For the text-containing cell, return its midpoint in (x, y) coordinate format. 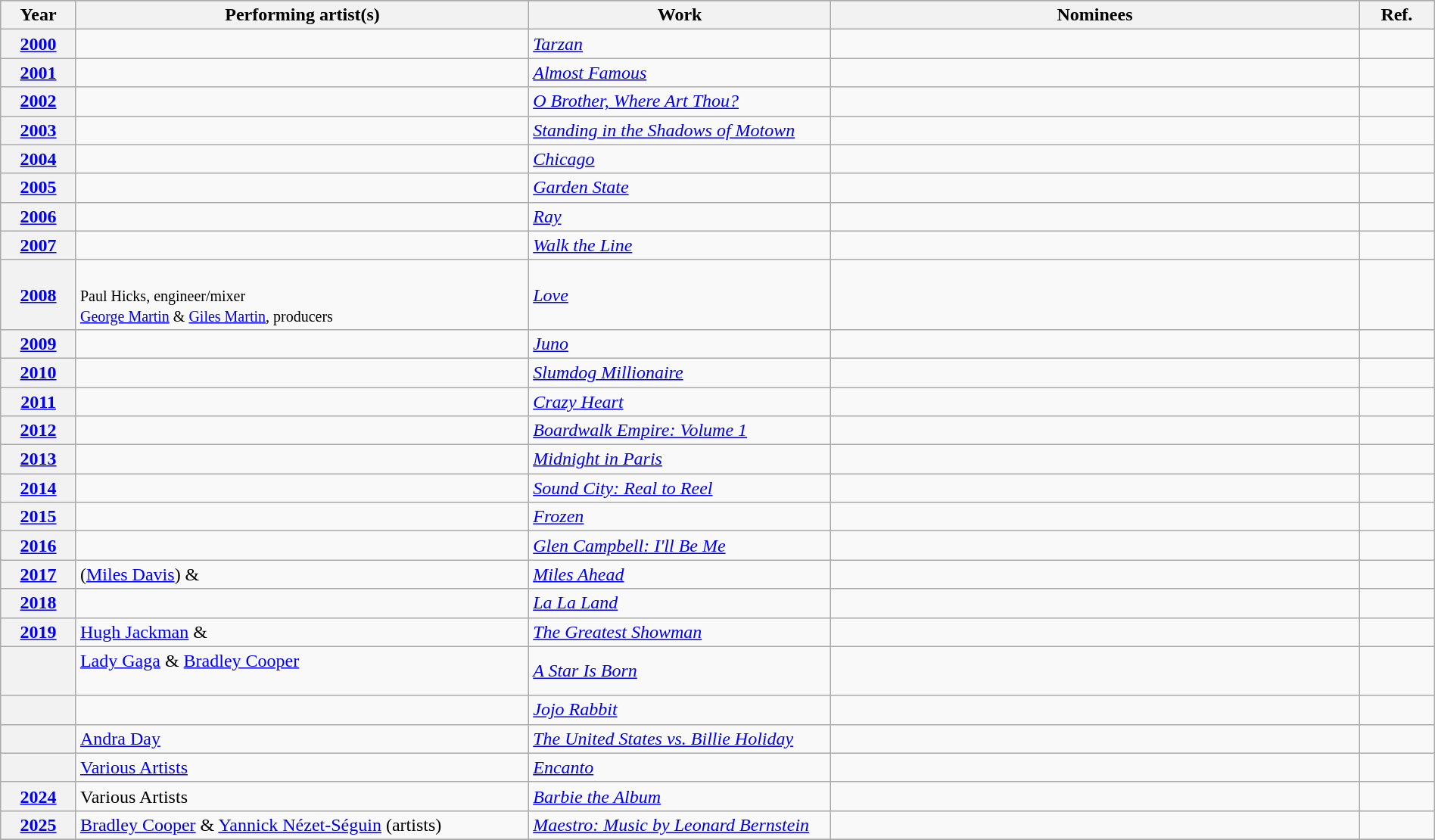
(Miles Davis) & (302, 574)
2000 (39, 44)
Walk the Line (680, 245)
2009 (39, 344)
La La Land (680, 603)
Slumdog Millionaire (680, 372)
Boardwalk Empire: Volume 1 (680, 431)
Midnight in Paris (680, 459)
2012 (39, 431)
2005 (39, 188)
2014 (39, 488)
Barbie the Album (680, 796)
The Greatest Showman (680, 632)
Paul Hicks, engineer/mixerGeorge Martin & Giles Martin, producers (302, 294)
2010 (39, 372)
2002 (39, 101)
2006 (39, 216)
Bradley Cooper & Yannick Nézet-Séguin (artists) (302, 825)
Performing artist(s) (302, 15)
Love (680, 294)
2024 (39, 796)
2018 (39, 603)
Glen Campbell: I'll Be Me (680, 546)
Nominees (1095, 15)
2013 (39, 459)
2015 (39, 517)
Miles Ahead (680, 574)
A Star Is Born (680, 670)
Lady Gaga & Bradley Cooper (302, 670)
Standing in the Shadows of Motown (680, 130)
Work (680, 15)
Chicago (680, 159)
Andra Day (302, 739)
O Brother, Where Art Thou? (680, 101)
Frozen (680, 517)
2001 (39, 73)
Garden State (680, 188)
Maestro: Music by Leonard Bernstein (680, 825)
Ref. (1397, 15)
Encanto (680, 767)
Almost Famous (680, 73)
2017 (39, 574)
2004 (39, 159)
The United States vs. Billie Holiday (680, 739)
Year (39, 15)
2011 (39, 402)
Tarzan (680, 44)
2025 (39, 825)
Sound City: Real to Reel (680, 488)
Hugh Jackman & (302, 632)
Crazy Heart (680, 402)
2019 (39, 632)
Juno (680, 344)
2003 (39, 130)
2016 (39, 546)
Ray (680, 216)
2007 (39, 245)
2008 (39, 294)
Jojo Rabbit (680, 710)
